Detect which cell encompasses the target text, then output its [x, y] center coordinate. 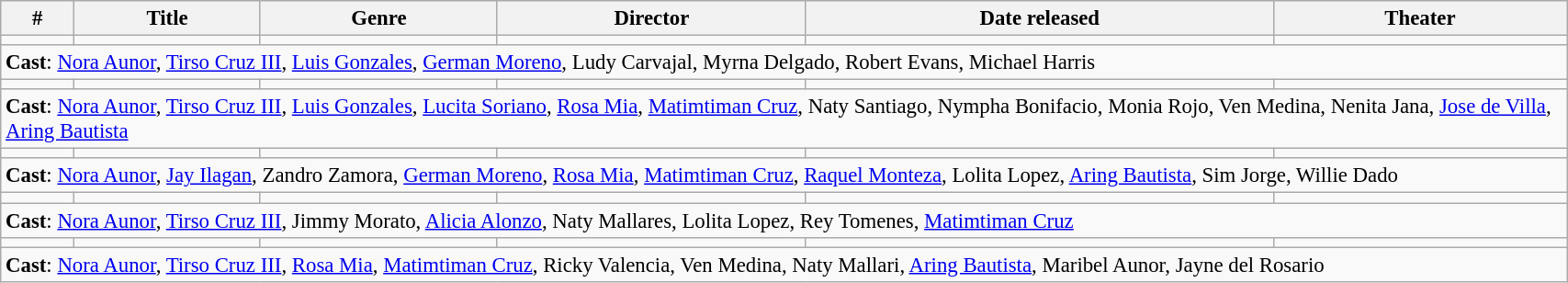
Cast: Nora Aunor, Tirso Cruz III, Luis Gonzales, German Moreno, Ludy Carvajal, Myrna Delgado, Robert Evans, Michael Harris [784, 62]
Cast: Nora Aunor, Tirso Cruz III, Jimmy Morato, Alicia Alonzo, Naty Mallares, Lolita Lopez, Rey Tomenes, Matimtiman Cruz [784, 221]
Genre [378, 18]
Theater [1420, 18]
Date released [1040, 18]
Title [167, 18]
Director [651, 18]
# [38, 18]
